Output the (X, Y) coordinate of the center of the cell containing the given text.  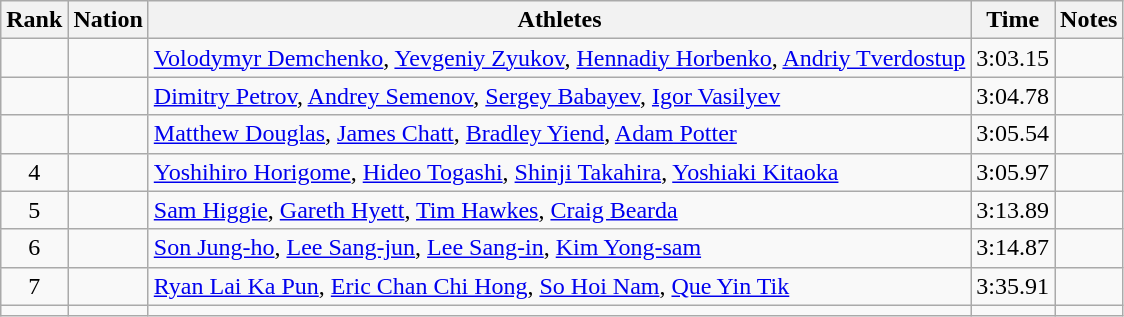
3:05.54 (1013, 134)
Notes (1089, 20)
6 (34, 248)
Dimitry Petrov, Andrey Semenov, Sergey Babayev, Igor Vasilyev (560, 96)
Nation (108, 20)
Yoshihiro Horigome, Hideo Togashi, Shinji Takahira, Yoshiaki Kitaoka (560, 172)
Rank (34, 20)
Ryan Lai Ka Pun, Eric Chan Chi Hong, So Hoi Nam, Que Yin Tik (560, 286)
3:03.15 (1013, 58)
Athletes (560, 20)
5 (34, 210)
3:35.91 (1013, 286)
Matthew Douglas, James Chatt, Bradley Yiend, Adam Potter (560, 134)
3:13.89 (1013, 210)
Sam Higgie, Gareth Hyett, Tim Hawkes, Craig Bearda (560, 210)
3:04.78 (1013, 96)
3:05.97 (1013, 172)
Son Jung-ho, Lee Sang-jun, Lee Sang-in, Kim Yong-sam (560, 248)
4 (34, 172)
7 (34, 286)
Time (1013, 20)
Volodymyr Demchenko, Yevgeniy Zyukov, Hennadiy Horbenko, Andriy Tverdostup (560, 58)
3:14.87 (1013, 248)
